Extract the (X, Y) coordinate from the center of the cell holding the provided text.  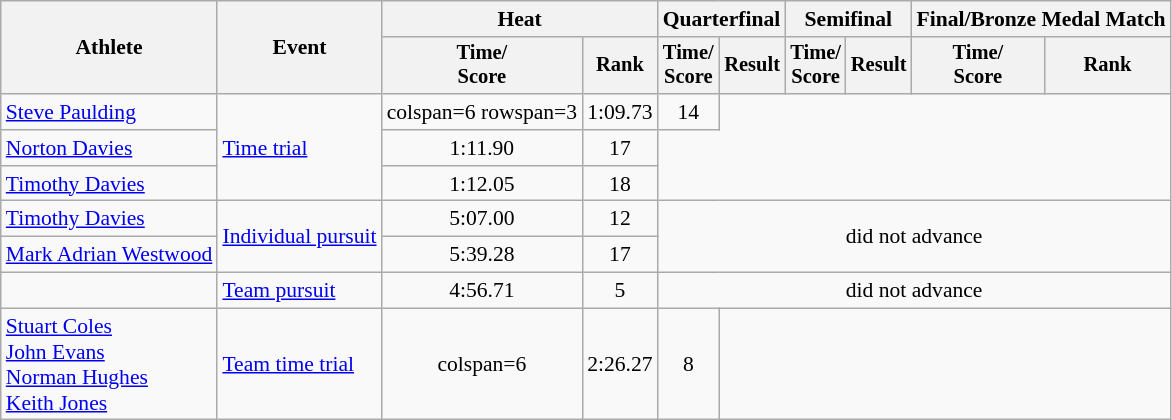
Quarterfinal (722, 19)
Steve Paulding (110, 112)
Norton Davies (110, 148)
1:12.05 (482, 184)
Semifinal (848, 19)
colspan=6 rowspan=3 (482, 112)
Time trial (299, 148)
1:09.73 (620, 112)
Event (299, 48)
Team time trial (299, 364)
Team pursuit (299, 291)
12 (620, 219)
2:26.27 (620, 364)
Mark Adrian Westwood (110, 255)
4:56.71 (482, 291)
Individual pursuit (299, 236)
5:39.28 (482, 255)
Stuart ColesJohn EvansNorman HughesKeith Jones (110, 364)
Final/Bronze Medal Match (1040, 19)
1:11.90 (482, 148)
Heat (520, 19)
18 (620, 184)
14 (688, 112)
Athlete (110, 48)
5 (620, 291)
colspan=6 (482, 364)
5:07.00 (482, 219)
8 (688, 364)
